For the text-containing cell, return its midpoint in (x, y) coordinate format. 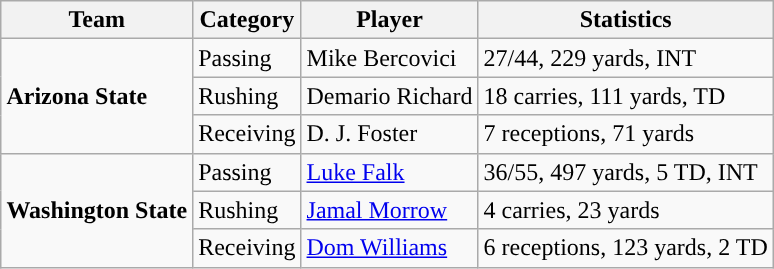
D. J. Foster (390, 134)
Washington State (97, 210)
Player (390, 20)
Dom Williams (390, 248)
18 carries, 111 yards, TD (626, 96)
Category (247, 20)
27/44, 229 yards, INT (626, 58)
Demario Richard (390, 96)
4 carries, 23 yards (626, 210)
6 receptions, 123 yards, 2 TD (626, 248)
Statistics (626, 20)
Luke Falk (390, 172)
7 receptions, 71 yards (626, 134)
Jamal Morrow (390, 210)
Arizona State (97, 96)
36/55, 497 yards, 5 TD, INT (626, 172)
Team (97, 20)
Mike Bercovici (390, 58)
